Locate the cell with the specified text and output its [X, Y] center coordinate. 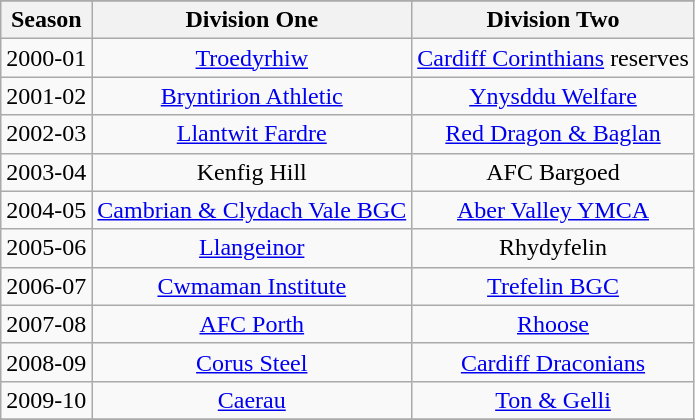
Kenfig Hill [252, 172]
2008-09 [46, 362]
2006-07 [46, 286]
Caerau [252, 400]
Ton & Gelli [554, 400]
2005-06 [46, 248]
Llantwit Fardre [252, 134]
Season [46, 20]
Aber Valley YMCA [554, 210]
AFC Porth [252, 324]
2002-03 [46, 134]
Red Dragon & Baglan [554, 134]
Trefelin BGC [554, 286]
Rhoose [554, 324]
Division One [252, 20]
2004-05 [46, 210]
AFC Bargoed [554, 172]
2009-10 [46, 400]
Division Two [554, 20]
Troedyrhiw [252, 58]
Cardiff Corinthians reserves [554, 58]
Corus Steel [252, 362]
2007-08 [46, 324]
Rhydyfelin [554, 248]
Bryntirion Athletic [252, 96]
Cambrian & Clydach Vale BGC [252, 210]
Llangeinor [252, 248]
2000-01 [46, 58]
2003-04 [46, 172]
Cwmaman Institute [252, 286]
Cardiff Draconians [554, 362]
Ynysddu Welfare [554, 96]
2001-02 [46, 96]
